Locate the cell with the specified text and output its (X, Y) center coordinate. 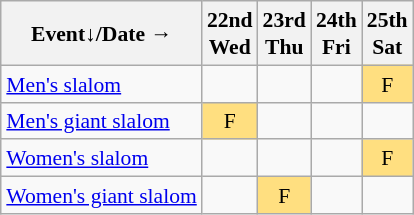
22ndWed (230, 33)
24thFri (336, 33)
Men's giant slalom (102, 120)
Event↓/Date → (102, 33)
23rdThu (284, 33)
Women's giant slalom (102, 194)
Men's slalom (102, 84)
Women's slalom (102, 158)
25thSat (388, 33)
